Extract the (x, y) coordinate from the center of the cell holding the provided text.  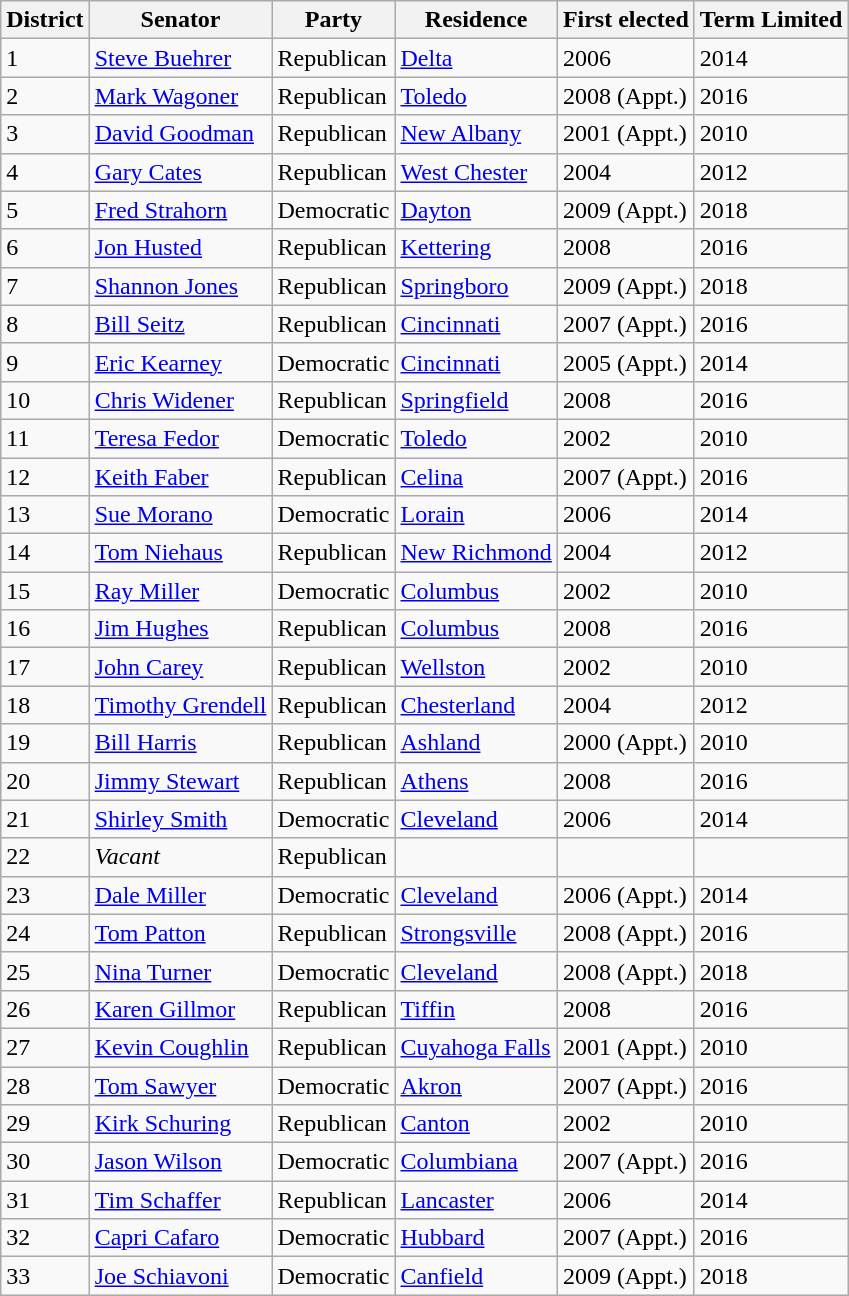
Ashland (476, 743)
Kettering (476, 248)
11 (45, 438)
15 (45, 591)
19 (45, 743)
Vacant (180, 857)
8 (45, 324)
Kevin Coughlin (180, 1047)
Jon Husted (180, 248)
3 (45, 134)
Gary Cates (180, 172)
Shirley Smith (180, 819)
23 (45, 895)
4 (45, 172)
Wellston (476, 667)
31 (45, 1200)
Mark Wagoner (180, 96)
21 (45, 819)
West Chester (476, 172)
Joe Schiavoni (180, 1276)
David Goodman (180, 134)
Jimmy Stewart (180, 781)
24 (45, 933)
Chesterland (476, 705)
9 (45, 362)
28 (45, 1085)
Delta (476, 58)
Term Limited (770, 20)
22 (45, 857)
Jim Hughes (180, 629)
Springfield (476, 400)
7 (45, 286)
2006 (Appt.) (626, 895)
Tim Schaffer (180, 1200)
Fred Strahorn (180, 210)
Akron (476, 1085)
33 (45, 1276)
Party (334, 20)
10 (45, 400)
First elected (626, 20)
5 (45, 210)
1 (45, 58)
Residence (476, 20)
14 (45, 553)
Hubbard (476, 1238)
Tom Patton (180, 933)
Steve Buehrer (180, 58)
17 (45, 667)
Columbiana (476, 1162)
Ray Miller (180, 591)
6 (45, 248)
29 (45, 1124)
Chris Widener (180, 400)
Teresa Fedor (180, 438)
13 (45, 515)
12 (45, 477)
Celina (476, 477)
Dayton (476, 210)
2000 (Appt.) (626, 743)
Capri Cafaro (180, 1238)
John Carey (180, 667)
Keith Faber (180, 477)
20 (45, 781)
Canton (476, 1124)
27 (45, 1047)
2 (45, 96)
Kirk Schuring (180, 1124)
26 (45, 1009)
Athens (476, 781)
Senator (180, 20)
Karen Gillmor (180, 1009)
Lorain (476, 515)
Cuyahoga Falls (476, 1047)
Eric Kearney (180, 362)
30 (45, 1162)
Lancaster (476, 1200)
2005 (Appt.) (626, 362)
Canfield (476, 1276)
Timothy Grendell (180, 705)
Tiffin (476, 1009)
16 (45, 629)
New Albany (476, 134)
Tom Sawyer (180, 1085)
Jason Wilson (180, 1162)
Springboro (476, 286)
18 (45, 705)
District (45, 20)
Dale Miller (180, 895)
Shannon Jones (180, 286)
Bill Harris (180, 743)
32 (45, 1238)
New Richmond (476, 553)
Tom Niehaus (180, 553)
Sue Morano (180, 515)
Bill Seitz (180, 324)
25 (45, 971)
Strongsville (476, 933)
Nina Turner (180, 971)
